Search for the cell housing the specified text and yield its (x, y) center coordinate. 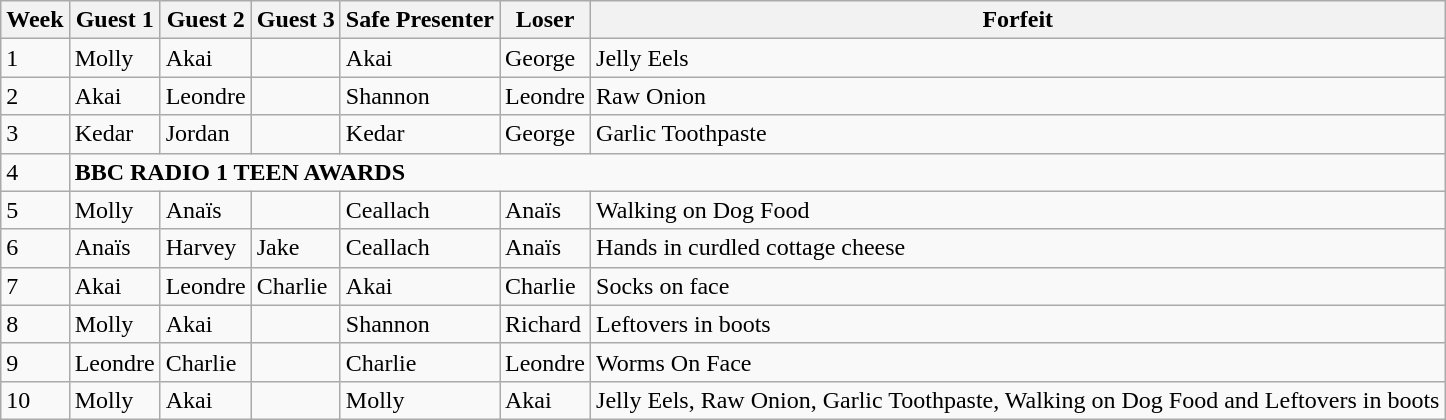
Worms On Face (1018, 362)
Guest 2 (206, 20)
Guest 3 (296, 20)
9 (35, 362)
5 (35, 210)
Jelly Eels (1018, 58)
Raw Onion (1018, 96)
10 (35, 400)
Leftovers in boots (1018, 324)
1 (35, 58)
Hands in curdled cottage cheese (1018, 248)
Jake (296, 248)
Walking on Dog Food (1018, 210)
Garlic Toothpaste (1018, 134)
Safe Presenter (420, 20)
Jelly Eels, Raw Onion, Garlic Toothpaste, Walking on Dog Food and Leftovers in boots (1018, 400)
Richard (546, 324)
Guest 1 (114, 20)
2 (35, 96)
4 (35, 172)
Loser (546, 20)
3 (35, 134)
6 (35, 248)
Week (35, 20)
Socks on face (1018, 286)
BBC RADIO 1 TEEN AWARDS (757, 172)
Harvey (206, 248)
Forfeit (1018, 20)
7 (35, 286)
Jordan (206, 134)
8 (35, 324)
